Output the [x, y] coordinate of the center of the cell containing the given text.  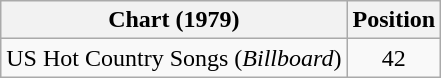
42 [394, 58]
Position [394, 20]
Chart (1979) [174, 20]
US Hot Country Songs (Billboard) [174, 58]
